For the text-containing cell, return its midpoint in (x, y) coordinate format. 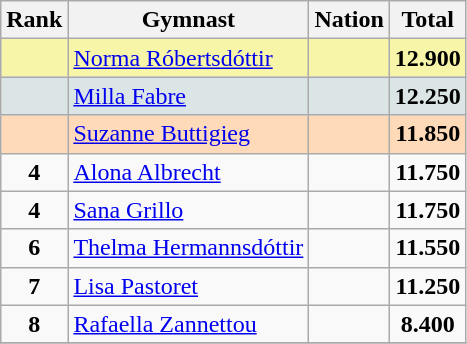
8 (34, 324)
Gymnast (188, 20)
Suzanne Buttigieg (188, 134)
6 (34, 248)
11.550 (428, 248)
Rank (34, 20)
11.250 (428, 286)
Milla Fabre (188, 96)
Alona Albrecht (188, 172)
Thelma Hermannsdóttir (188, 248)
11.850 (428, 134)
Norma Róbertsdóttir (188, 58)
Lisa Pastoret (188, 286)
8.400 (428, 324)
12.900 (428, 58)
Rafaella Zannettou (188, 324)
12.250 (428, 96)
Sana Grillo (188, 210)
Nation (349, 20)
7 (34, 286)
Total (428, 20)
